Return the [X, Y] coordinate for the center point of the cell that contains the specified text.  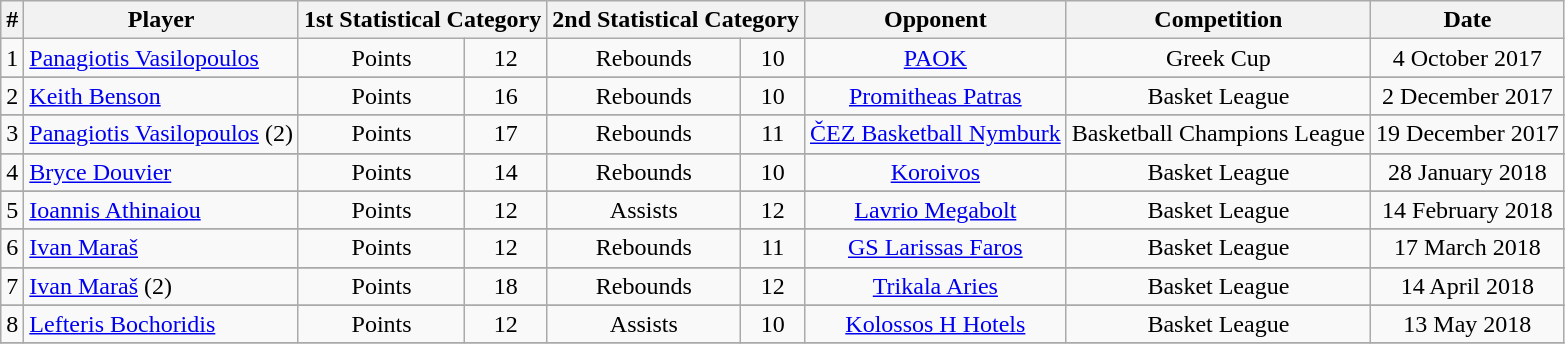
16 [506, 96]
Ivan Maraš (2) [162, 286]
Opponent [935, 20]
2 [12, 96]
4 October 2017 [1468, 58]
14 April 2018 [1468, 286]
Promitheas Patras [935, 96]
17 [506, 134]
Ioannis Athinaiou [162, 210]
Basketball Champions League [1218, 134]
6 [12, 248]
Trikala Aries [935, 286]
Greek Cup [1218, 58]
GS Larissas Faros [935, 248]
2 December 2017 [1468, 96]
Competition [1218, 20]
Keith Benson [162, 96]
Panagiotis Vasilopoulos [162, 58]
14 February 2018 [1468, 210]
7 [12, 286]
Lavrio Megabolt [935, 210]
13 May 2018 [1468, 324]
Bryce Douvier [162, 172]
8 [12, 324]
3 [12, 134]
1st Statistical Category [422, 20]
Date [1468, 20]
Kolossos H Hotels [935, 324]
5 [12, 210]
Koroivos [935, 172]
PAOK [935, 58]
ČEZ Basketball Nymburk [935, 134]
19 December 2017 [1468, 134]
# [12, 20]
Ivan Maraš [162, 248]
18 [506, 286]
17 March 2018 [1468, 248]
Lefteris Bochoridis [162, 324]
2nd Statistical Category [676, 20]
Panagiotis Vasilopoulos (2) [162, 134]
14 [506, 172]
1 [12, 58]
28 January 2018 [1468, 172]
Player [162, 20]
4 [12, 172]
